Output the (X, Y) coordinate of the center of the cell containing the given text.  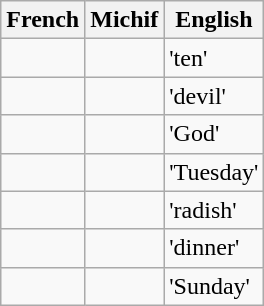
French (43, 20)
'dinner' (214, 248)
'radish' (214, 210)
'God' (214, 134)
'ten' (214, 58)
English (214, 20)
Michif (124, 20)
'devil' (214, 96)
'Sunday' (214, 286)
'Tuesday' (214, 172)
